For the text-containing cell, return its midpoint in [x, y] coordinate format. 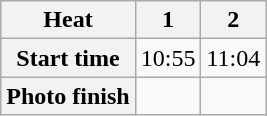
10:55 [168, 58]
Heat [68, 20]
Start time [68, 58]
11:04 [234, 58]
2 [234, 20]
1 [168, 20]
Photo finish [68, 96]
